Extract the [X, Y] coordinate from the center of the cell holding the provided text.  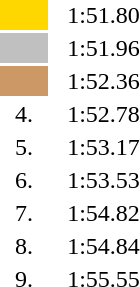
5. [24, 147]
4. [24, 114]
8. [24, 246]
6. [24, 180]
7. [24, 213]
